Provide the (x, y) coordinate of the cell's center where the given text is located.  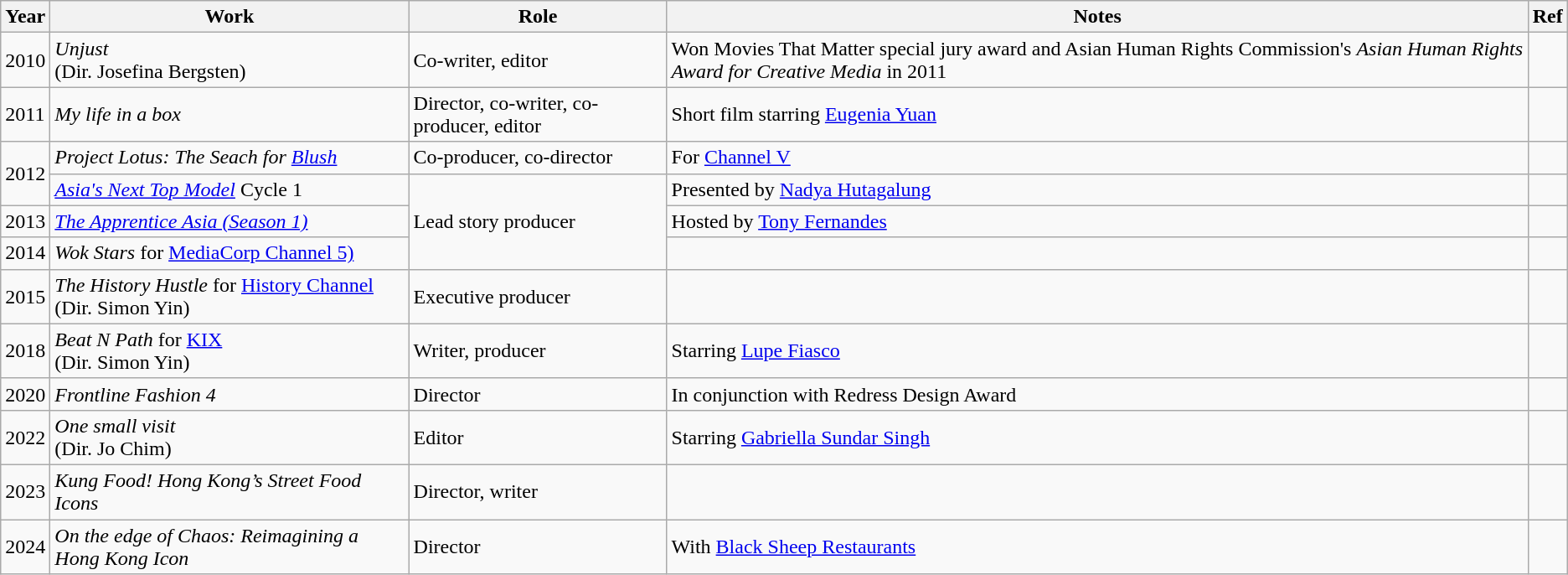
Ref (1548, 17)
Asia's Next Top Model Cycle 1 (230, 189)
The History Hustle for History Channel(Dir. Simon Yin) (230, 297)
2014 (25, 253)
Kung Food! Hong Kong’s Street Food Icons (230, 491)
Co-writer, editor (538, 60)
Short film starring Eugenia Yuan (1097, 114)
Notes (1097, 17)
Role (538, 17)
Co-producer, co-director (538, 158)
Work (230, 17)
On the edge of Chaos: Reimagining a Hong Kong Icon (230, 547)
2018 (25, 350)
2020 (25, 394)
2015 (25, 297)
Year (25, 17)
Project Lotus: The Seach for Blush (230, 158)
2024 (25, 547)
Beat N Path for KIX(Dir. Simon Yin) (230, 350)
Starring Gabriella Sundar Singh (1097, 438)
Lead story producer (538, 221)
Executive producer (538, 297)
2023 (25, 491)
2010 (25, 60)
2022 (25, 438)
Wok Stars for MediaCorp Channel 5) (230, 253)
The Apprentice Asia (Season 1) (230, 221)
With Black Sheep Restaurants (1097, 547)
Director, co-writer, co-producer, editor (538, 114)
In conjunction with Redress Design Award (1097, 394)
Starring Lupe Fiasco (1097, 350)
Frontline Fashion 4 (230, 394)
One small visit(Dir. Jo Chim) (230, 438)
Won Movies That Matter special jury award and Asian Human Rights Commission's Asian Human Rights Award for Creative Media in 2011 (1097, 60)
Presented by Nadya Hutagalung (1097, 189)
Hosted by Tony Fernandes (1097, 221)
2012 (25, 174)
Writer, producer (538, 350)
Unjust(Dir. Josefina Bergsten) (230, 60)
Director, writer (538, 491)
2011 (25, 114)
2013 (25, 221)
For Channel V (1097, 158)
My life in a box (230, 114)
Editor (538, 438)
